Identify which cell holds the provided text, then report its [x, y] central coordinate. 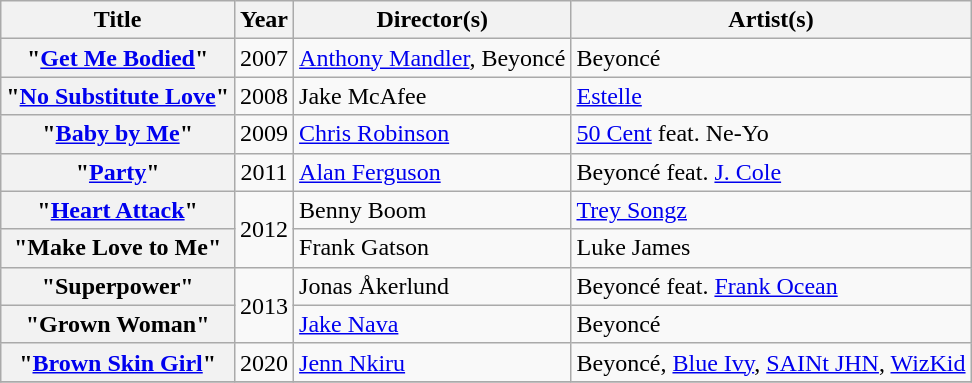
Jake Nava [432, 324]
2009 [264, 134]
Anthony Mandler, Beyoncé [432, 58]
"Make Love to Me" [118, 248]
Year [264, 20]
Chris Robinson [432, 134]
Artist(s) [771, 20]
Estelle [771, 96]
Benny Boom [432, 210]
50 Cent feat. Ne-Yo [771, 134]
2008 [264, 96]
"Superpower" [118, 286]
"Grown Woman" [118, 324]
Title [118, 20]
"Party" [118, 172]
Frank Gatson [432, 248]
Jake McAfee [432, 96]
"Baby by Me" [118, 134]
Jenn Nkiru [432, 362]
Beyoncé, Blue Ivy, SAINt JHN, WizKid [771, 362]
"Heart Attack" [118, 210]
"No Substitute Love" [118, 96]
Luke James [771, 248]
2012 [264, 229]
2007 [264, 58]
Trey Songz [771, 210]
Alan Ferguson [432, 172]
Beyoncé feat. J. Cole [771, 172]
Beyoncé feat. Frank Ocean [771, 286]
2013 [264, 305]
"Get Me Bodied" [118, 58]
"Brown Skin Girl" [118, 362]
2020 [264, 362]
Director(s) [432, 20]
2011 [264, 172]
Jonas Åkerlund [432, 286]
